For the text-containing cell, return its midpoint in (x, y) coordinate format. 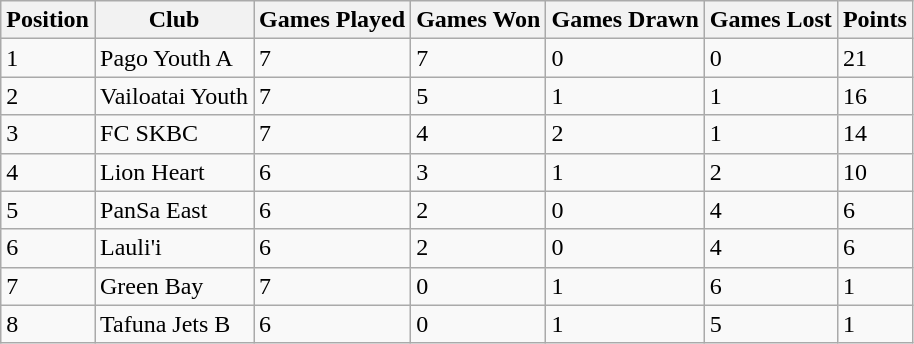
8 (48, 324)
Games Won (478, 20)
Lion Heart (174, 172)
Pago Youth A (174, 58)
FC SKBC (174, 134)
Games Played (332, 20)
16 (874, 96)
PanSa East (174, 210)
Points (874, 20)
Games Lost (770, 20)
14 (874, 134)
10 (874, 172)
Tafuna Jets B (174, 324)
Position (48, 20)
Lauli'i (174, 248)
Club (174, 20)
Games Drawn (625, 20)
21 (874, 58)
Vailoatai Youth (174, 96)
Green Bay (174, 286)
